Capture the cell that displays the provided text and extract its (X, Y) central coordinate. 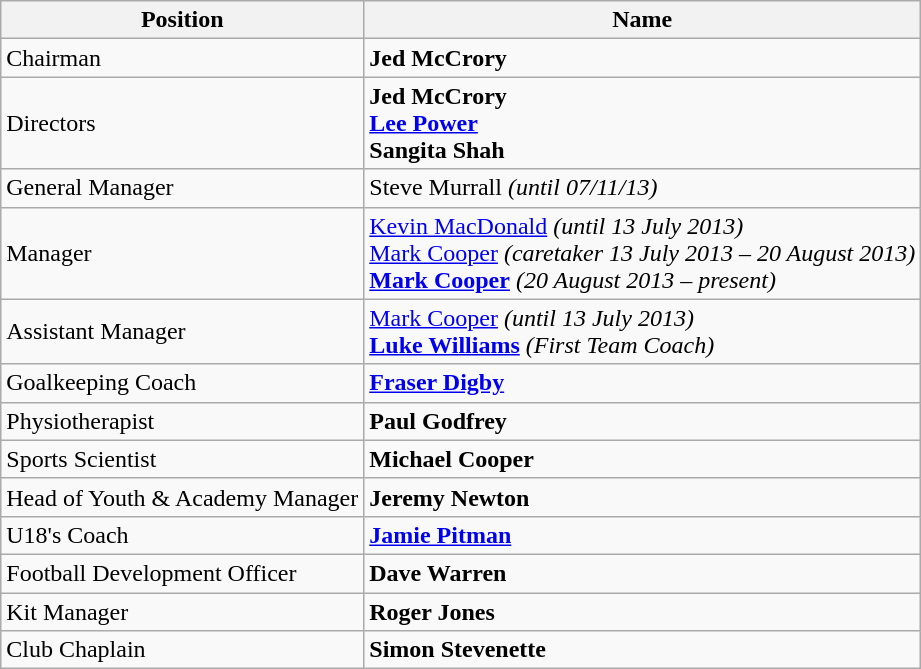
Position (182, 20)
Simon Stevenette (642, 650)
Football Development Officer (182, 573)
Name (642, 20)
Directors (182, 123)
Steve Murrall (until 07/11/13) (642, 188)
Assistant Manager (182, 332)
Physiotherapist (182, 421)
Roger Jones (642, 611)
Mark Cooper (until 13 July 2013) Luke Williams (First Team Coach) (642, 332)
Paul Godfrey (642, 421)
Head of Youth & Academy Manager (182, 497)
Kit Manager (182, 611)
Sports Scientist (182, 459)
Fraser Digby (642, 383)
Kevin MacDonald (until 13 July 2013) Mark Cooper (caretaker 13 July 2013 – 20 August 2013) Mark Cooper (20 August 2013 – present) (642, 253)
Club Chaplain (182, 650)
Jed McCrory Lee Power Sangita Shah (642, 123)
Jamie Pitman (642, 535)
General Manager (182, 188)
U18's Coach (182, 535)
Dave Warren (642, 573)
Michael Cooper (642, 459)
Jeremy Newton (642, 497)
Manager (182, 253)
Jed McCrory (642, 58)
Chairman (182, 58)
Goalkeeping Coach (182, 383)
